Return the (x, y) coordinate for the center point of the cell that contains the specified text.  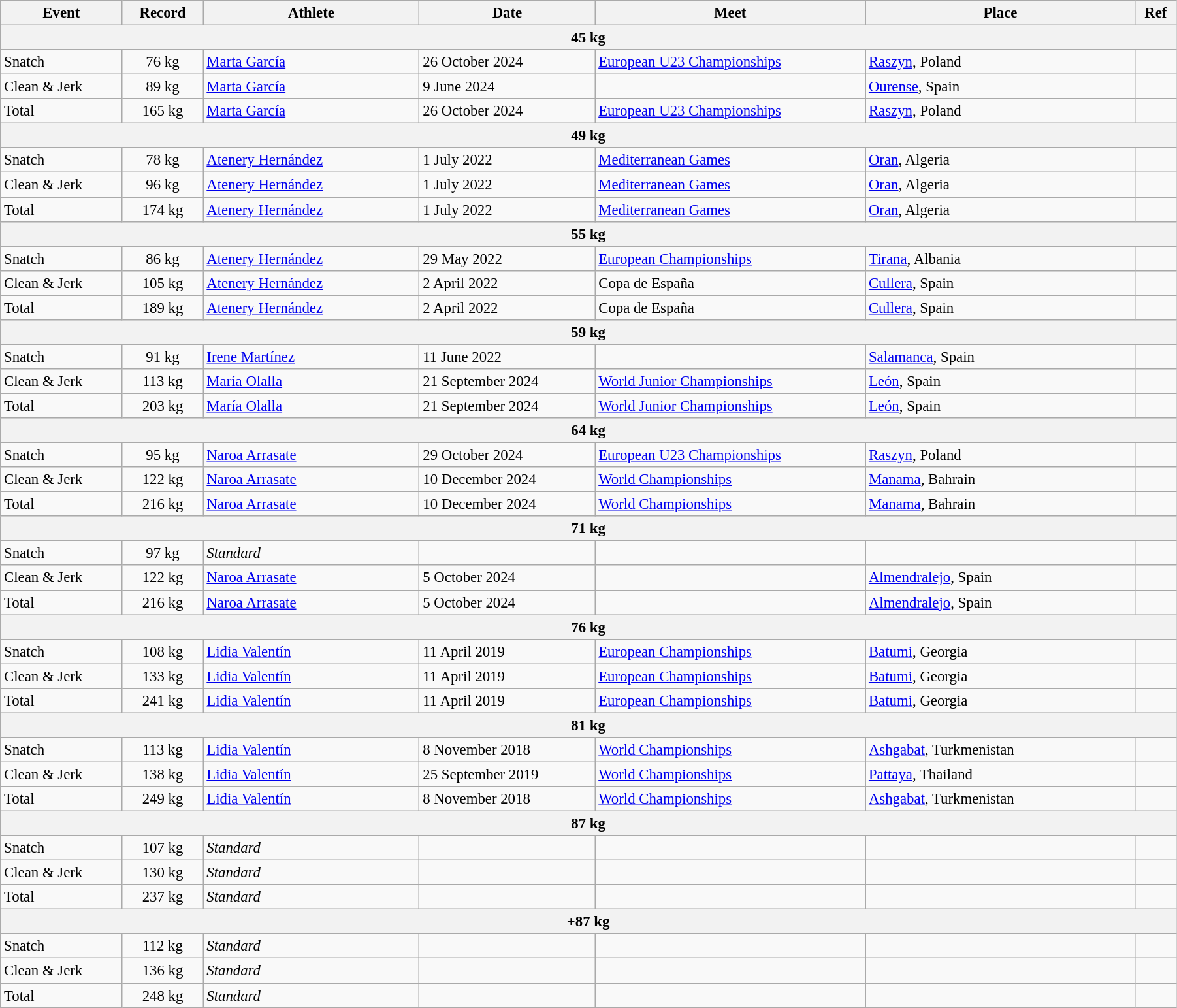
107 kg (163, 848)
105 kg (163, 283)
136 kg (163, 971)
25 September 2019 (507, 774)
130 kg (163, 873)
Tirana, Albania (1001, 259)
81 kg (588, 725)
95 kg (163, 455)
174 kg (163, 210)
Meet (730, 13)
Pattaya, Thailand (1001, 774)
108 kg (163, 651)
112 kg (163, 947)
Irene Martínez (311, 357)
Ref (1155, 13)
11 June 2022 (507, 357)
91 kg (163, 357)
59 kg (588, 333)
Athlete (311, 13)
64 kg (588, 431)
Event (61, 13)
97 kg (163, 553)
78 kg (163, 160)
+87 kg (588, 922)
89 kg (163, 87)
87 kg (588, 824)
29 October 2024 (507, 455)
133 kg (163, 676)
Salamanca, Spain (1001, 357)
29 May 2022 (507, 259)
165 kg (163, 111)
203 kg (163, 406)
Place (1001, 13)
189 kg (163, 308)
Record (163, 13)
86 kg (163, 259)
241 kg (163, 701)
45 kg (588, 38)
237 kg (163, 897)
Date (507, 13)
249 kg (163, 799)
9 June 2024 (507, 87)
96 kg (163, 185)
138 kg (163, 774)
71 kg (588, 528)
Ourense, Spain (1001, 87)
248 kg (163, 996)
49 kg (588, 136)
55 kg (588, 234)
